Return (X, Y) of the center of cell containing provided text 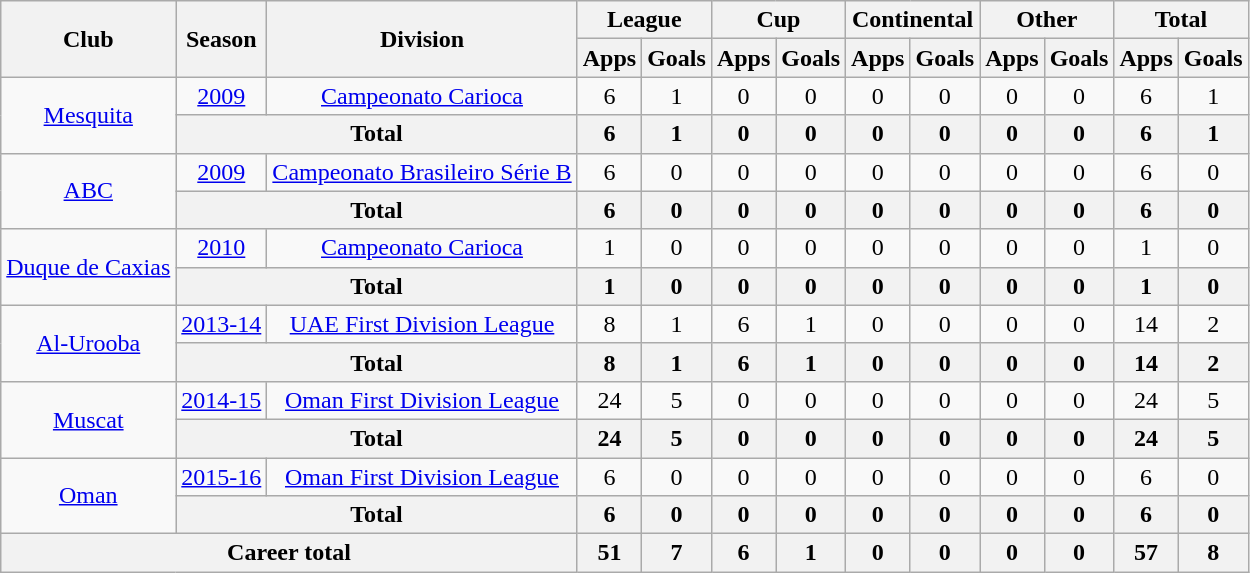
Muscat (88, 419)
57 (1146, 553)
Continental (913, 20)
ABC (88, 191)
Oman (88, 496)
Career total (289, 553)
2014-15 (222, 400)
51 (609, 553)
Other (1047, 20)
2015-16 (222, 477)
Campeonato Brasileiro Série B (422, 172)
Duque de Caxias (88, 267)
Club (88, 39)
Season (222, 39)
League (644, 20)
Mesquita (88, 115)
Al-Urooba (88, 343)
2013-14 (222, 324)
Cup (778, 20)
7 (677, 553)
UAE First Division League (422, 324)
2010 (222, 248)
Division (422, 39)
